Search for the cell housing the specified text and yield its [x, y] center coordinate. 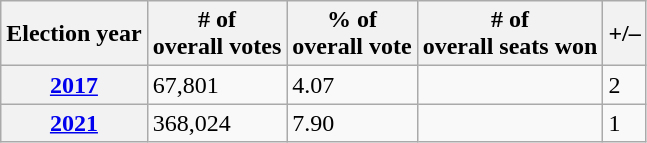
7.90 [352, 123]
2 [624, 85]
4.07 [352, 85]
# ofoverall seats won [510, 34]
# ofoverall votes [217, 34]
368,024 [217, 123]
2021 [74, 123]
+/– [624, 34]
% ofoverall vote [352, 34]
1 [624, 123]
2017 [74, 85]
Election year [74, 34]
67,801 [217, 85]
